Find where the given text appears and provide that cell's center as [x, y] coordinate. 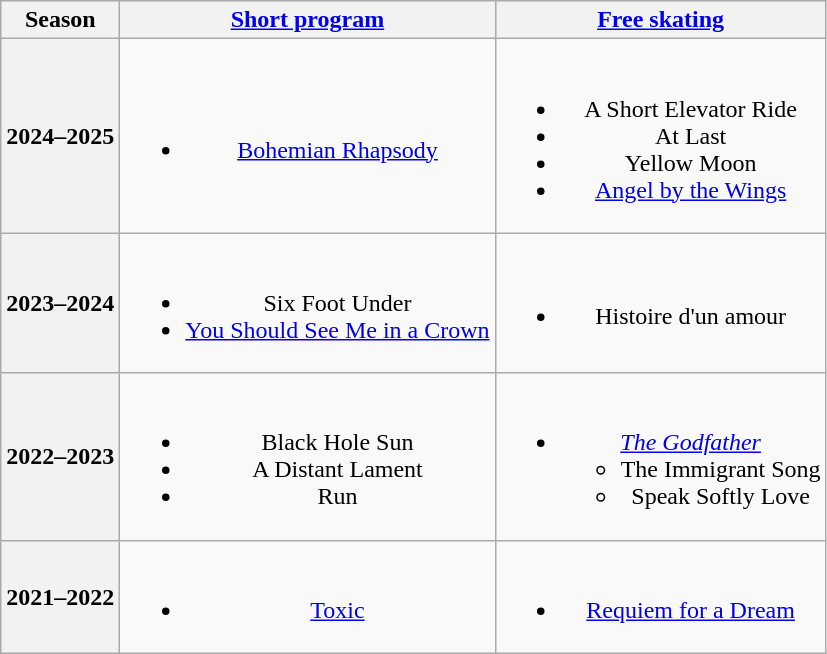
Bohemian Rhapsody [308, 136]
Black Hole Sun A Distant Lament Run [308, 456]
Free skating [660, 20]
The GodfatherThe Immigrant SongSpeak Softly Love [660, 456]
2024–2025 [60, 136]
Six Foot Under You Should See Me in a Crown [308, 303]
Season [60, 20]
Histoire d'un amour [660, 303]
Requiem for a Dream [660, 596]
A Short Elevator RideAt LastYellow MoonAngel by the Wings [660, 136]
2022–2023 [60, 456]
Short program [308, 20]
2023–2024 [60, 303]
2021–2022 [60, 596]
Toxic [308, 596]
